For the text-containing cell, return its midpoint in [X, Y] coordinate format. 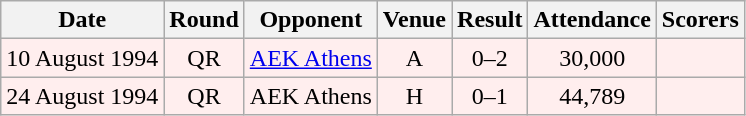
Attendance [592, 20]
Opponent [310, 20]
H [414, 96]
Result [490, 20]
10 August 1994 [82, 58]
44,789 [592, 96]
0–1 [490, 96]
0–2 [490, 58]
24 August 1994 [82, 96]
A [414, 58]
Scorers [700, 20]
Date [82, 20]
Venue [414, 20]
30,000 [592, 58]
Round [204, 20]
